Determine the (x, y) coordinate at the center of the cell enclosing the given text.  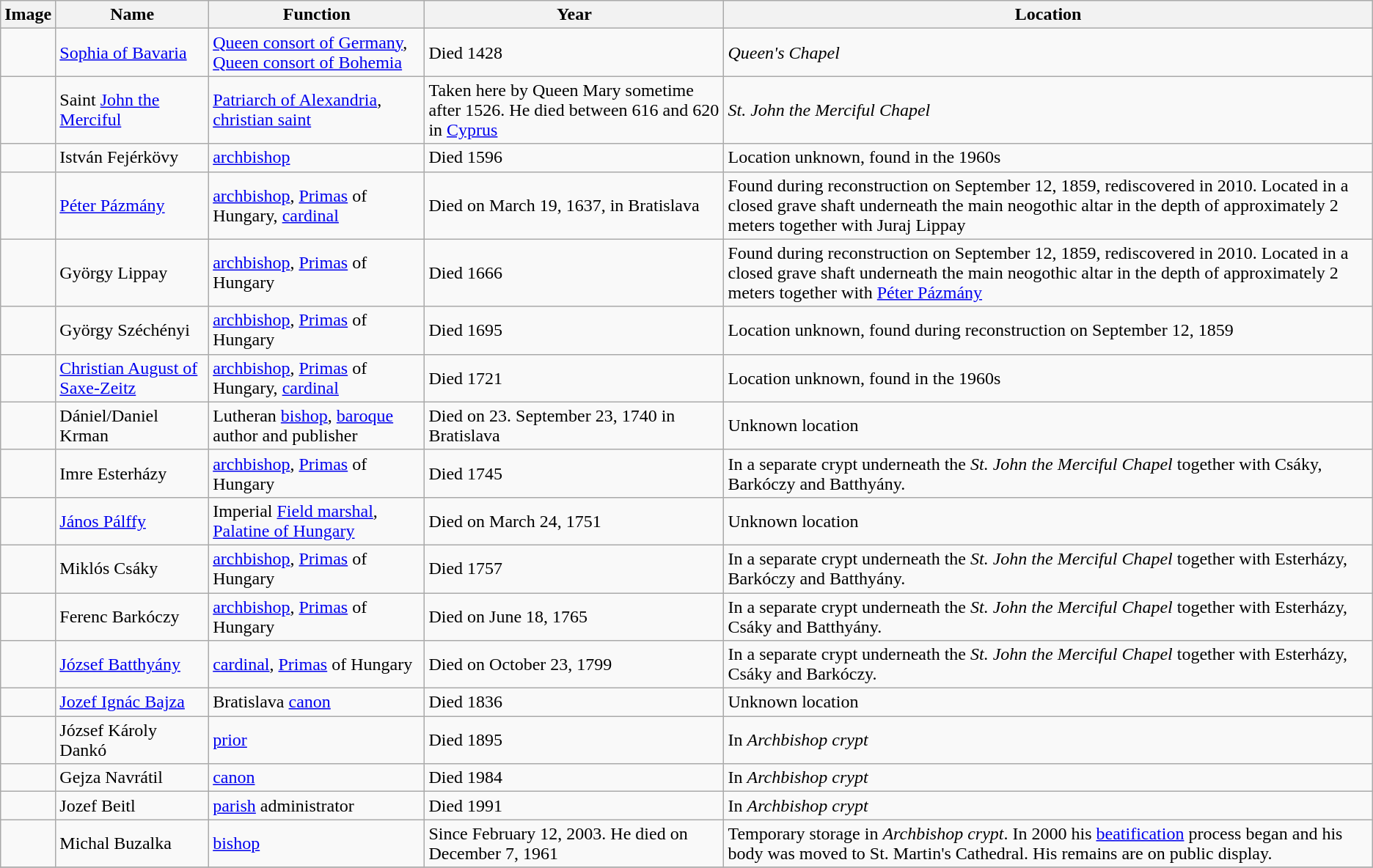
Location (1048, 15)
Miklós Csáky (132, 569)
György Széchényi (132, 330)
Died on June 18, 1765 (574, 616)
Died 1895 (574, 740)
Since February 12, 2003. He died on December 7, 1961 (574, 843)
Imre Esterházy (132, 474)
In a separate crypt underneath the St. John the Merciful Chapel together with Esterházy, Csáky and Barkóczy. (1048, 664)
Jozef Ignác Bajza (132, 702)
prior (317, 740)
Died on 23. September 23, 1740 in Bratislava (574, 425)
Year (574, 15)
Died 1991 (574, 806)
Died on October 23, 1799 (574, 664)
Bratislava canon (317, 702)
Died on March 24, 1751 (574, 521)
Christian August of Saxe-Zeitz (132, 378)
Ferenc Barkóczy (132, 616)
In a separate crypt underneath the St. John the Merciful Chapel together with Csáky, Barkóczy and Batthyány. (1048, 474)
Queen consort of Germany, Queen consort of Bohemia (317, 53)
In a separate crypt underneath the St. John the Merciful Chapel together with Esterházy, Barkóczy and Batthyány. (1048, 569)
Saint John the Merciful (132, 110)
Name (132, 15)
Péter Pázmány (132, 205)
Died 1745 (574, 474)
Died 1757 (574, 569)
József Károly Dankó (132, 740)
György Lippay (132, 273)
Function (317, 15)
Imperial Field marshal, Palatine of Hungary (317, 521)
Sophia of Bavaria (132, 53)
canon (317, 778)
József Batthyány (132, 664)
Dániel/Daniel Krman (132, 425)
Died 1836 (574, 702)
cardinal, Primas of Hungary (317, 664)
Died 1596 (574, 158)
István Fejérkövy (132, 158)
Patriarch of Alexandria, christian saint (317, 110)
Michal Buzalka (132, 843)
Died 1984 (574, 778)
Taken here by Queen Mary sometime after 1526. He died between 616 and 620 in Cyprus (574, 110)
Died on March 19, 1637, in Bratislava (574, 205)
Queen's Chapel (1048, 53)
Died 1695 (574, 330)
Location unknown, found during reconstruction on September 12, 1859 (1048, 330)
In a separate crypt underneath the St. John the Merciful Chapel together with Esterházy, Csáky and Batthyány. (1048, 616)
archbishop (317, 158)
Image (28, 15)
bishop (317, 843)
János Pálffy (132, 521)
Gejza Navrátil (132, 778)
St. John the Merciful Chapel (1048, 110)
Died 1721 (574, 378)
Died 1666 (574, 273)
Lutheran bishop, baroque author and publisher (317, 425)
parish administrator (317, 806)
Died 1428 (574, 53)
Jozef Beitl (132, 806)
